For the text-containing cell, return its midpoint in (x, y) coordinate format. 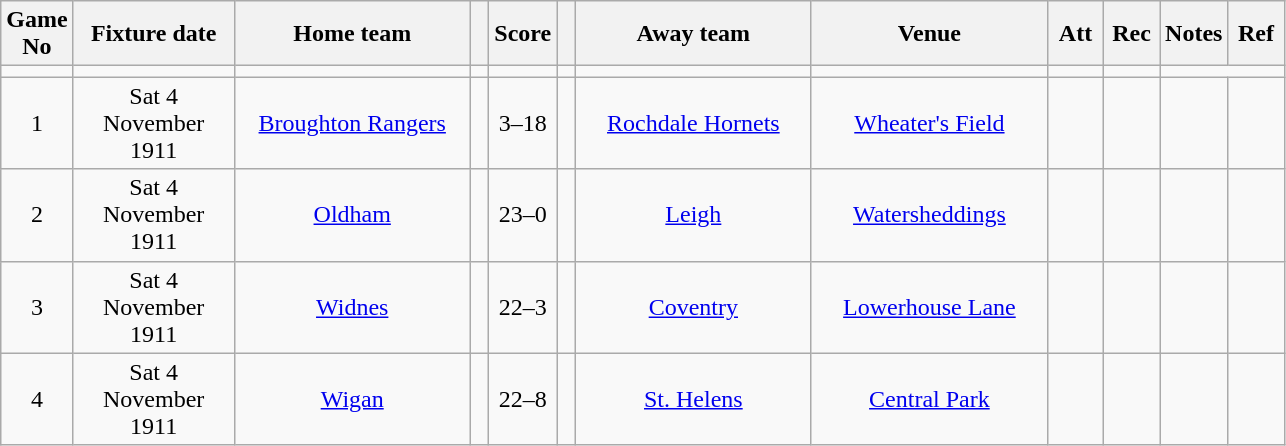
Wheater's Field (929, 123)
St. Helens (693, 399)
Att (1075, 34)
Away team (693, 34)
Notes (1194, 34)
Score (523, 34)
22–8 (523, 399)
Oldham (352, 215)
3–18 (523, 123)
Widnes (352, 307)
Venue (929, 34)
Game No (37, 34)
Ref (1256, 34)
23–0 (523, 215)
22–3 (523, 307)
Watersheddings (929, 215)
Fixture date (154, 34)
3 (37, 307)
Coventry (693, 307)
4 (37, 399)
1 (37, 123)
Central Park (929, 399)
Leigh (693, 215)
Rec (1132, 34)
2 (37, 215)
Wigan (352, 399)
Lowerhouse Lane (929, 307)
Broughton Rangers (352, 123)
Rochdale Hornets (693, 123)
Home team (352, 34)
